Capture the cell that displays the provided text and extract its [x, y] central coordinate. 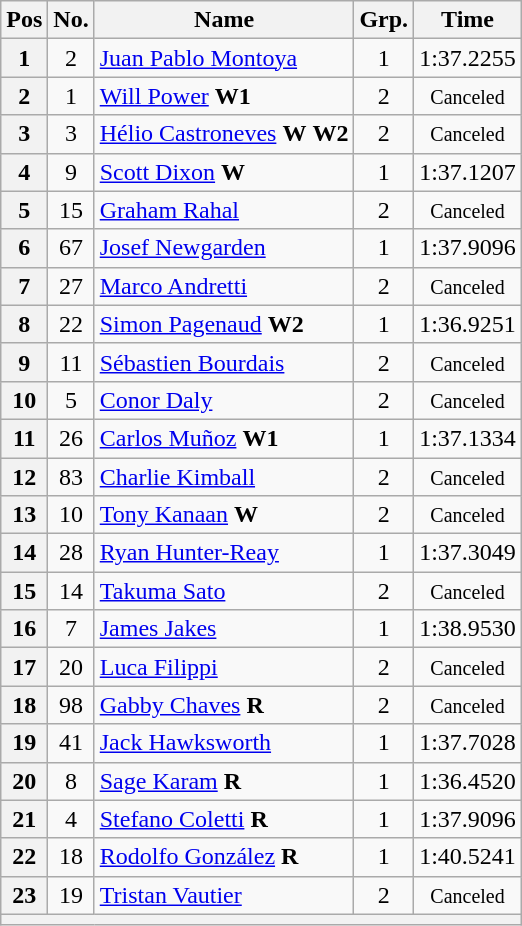
Pos [24, 20]
Grp. [384, 20]
1:38.9530 [468, 629]
Charlie Kimball [224, 477]
13 [24, 515]
Rodolfo González R [224, 857]
1:37.2255 [468, 58]
Luca Filippi [224, 667]
12 [24, 477]
1:36.4520 [468, 781]
Gabby Chaves R [224, 705]
Will Power W1 [224, 96]
Takuma Sato [224, 591]
27 [71, 286]
Scott Dixon W [224, 172]
Josef Newgarden [224, 248]
1:37.1207 [468, 172]
Stefano Coletti R [224, 819]
Tristan Vautier [224, 895]
6 [24, 248]
James Jakes [224, 629]
No. [71, 20]
17 [24, 667]
Marco Andretti [224, 286]
1:36.9251 [468, 324]
Sébastien Bourdais [224, 362]
1:37.1334 [468, 438]
Name [224, 20]
1:37.3049 [468, 553]
16 [24, 629]
Simon Pagenaud W2 [224, 324]
Ryan Hunter-Reay [224, 553]
83 [71, 477]
Juan Pablo Montoya [224, 58]
28 [71, 553]
98 [71, 705]
Hélio Castroneves W W2 [224, 134]
Graham Rahal [224, 210]
Carlos Muñoz W1 [224, 438]
Tony Kanaan W [224, 515]
Jack Hawksworth [224, 743]
23 [24, 895]
Sage Karam R [224, 781]
67 [71, 248]
41 [71, 743]
1:37.7028 [468, 743]
Conor Daly [224, 400]
Time [468, 20]
1:40.5241 [468, 857]
21 [24, 819]
26 [71, 438]
